Search for the cell housing the specified text and yield its (x, y) center coordinate. 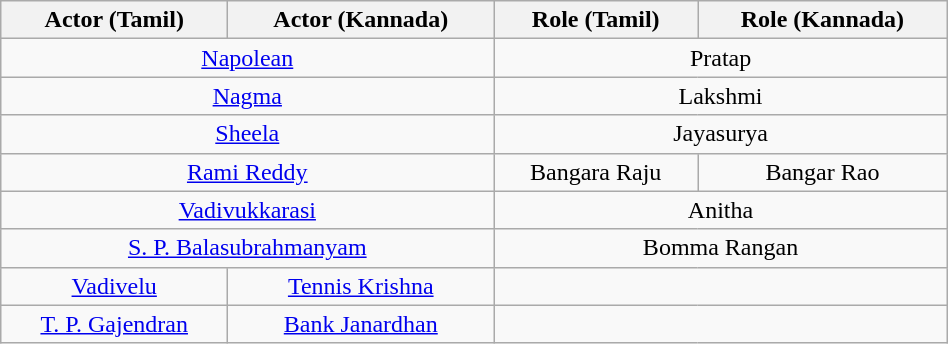
Anitha (720, 210)
Role (Tamil) (596, 20)
Lakshmi (720, 96)
Sheela (248, 134)
Bank Janardhan (361, 324)
Bomma Rangan (720, 248)
Actor (Tamil) (114, 20)
Pratap (720, 58)
Rami Reddy (248, 172)
Napolean (248, 58)
Actor (Kannada) (361, 20)
Jayasurya (720, 134)
Role (Kannada) (823, 20)
Bangar Rao (823, 172)
Bangara Raju (596, 172)
Nagma (248, 96)
T. P. Gajendran (114, 324)
Tennis Krishna (361, 286)
S. P. Balasubrahmanyam (248, 248)
Vadivelu (114, 286)
Vadivukkarasi (248, 210)
